Extract the (x, y) coordinate from the center of the cell holding the provided text.  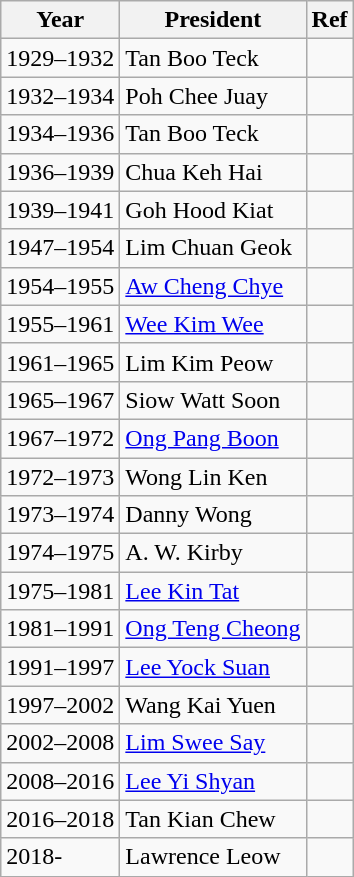
2016–2018 (60, 819)
Lee Kin Tat (213, 591)
Lawrence Leow (213, 857)
1961–1965 (60, 362)
2018- (60, 857)
Wang Kai Yuen (213, 705)
1936–1939 (60, 172)
1965–1967 (60, 400)
Tan Kian Chew (213, 819)
Danny Wong (213, 515)
1997–2002 (60, 705)
Aw Cheng Chye (213, 286)
Wee Kim Wee (213, 324)
Chua Keh Hai (213, 172)
1975–1981 (60, 591)
Ong Pang Boon (213, 438)
Poh Chee Juay (213, 96)
Lim Chuan Geok (213, 248)
1973–1974 (60, 515)
President (213, 20)
1974–1975 (60, 553)
Lee Yi Shyan (213, 781)
1955–1961 (60, 324)
2008–2016 (60, 781)
1972–1973 (60, 477)
1934–1936 (60, 134)
1929–1932 (60, 58)
2002–2008 (60, 743)
Year (60, 20)
Goh Hood Kiat (213, 210)
1947–1954 (60, 248)
1967–1972 (60, 438)
Siow Watt Soon (213, 400)
1991–1997 (60, 667)
Ong Teng Cheong (213, 629)
A. W. Kirby (213, 553)
Wong Lin Ken (213, 477)
1981–1991 (60, 629)
Ref (330, 20)
Lee Yock Suan (213, 667)
Lim Swee Say (213, 743)
Lim Kim Peow (213, 362)
1954–1955 (60, 286)
1932–1934 (60, 96)
1939–1941 (60, 210)
